Capture the cell that displays the provided text and extract its [X, Y] central coordinate. 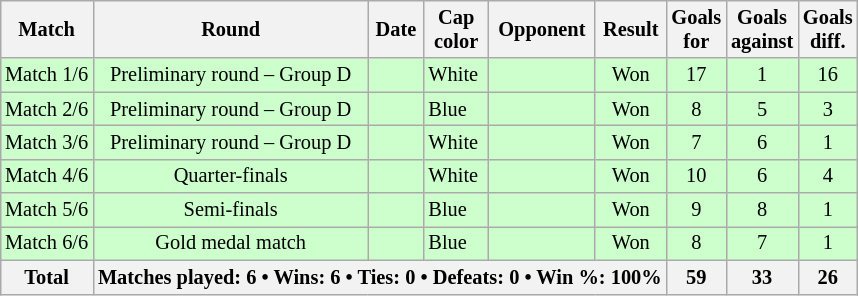
Match 3/6 [46, 142]
Goalsdiff. [828, 29]
Date [396, 29]
Match 5/6 [46, 210]
3 [828, 109]
26 [828, 277]
Total [46, 277]
Match [46, 29]
Match 1/6 [46, 75]
16 [828, 75]
17 [697, 75]
5 [762, 109]
Match 4/6 [46, 176]
Goalsfor [697, 29]
9 [697, 210]
33 [762, 277]
Goalsagainst [762, 29]
Opponent [542, 29]
Result [631, 29]
Round [230, 29]
10 [697, 176]
Match 2/6 [46, 109]
4 [828, 176]
Gold medal match [230, 243]
Capcolor [456, 29]
Semi-finals [230, 210]
Quarter-finals [230, 176]
59 [697, 277]
Match 6/6 [46, 243]
Matches played: 6 • Wins: 6 • Ties: 0 • Defeats: 0 • Win %: 100% [380, 277]
